For the text-containing cell, return its midpoint in (X, Y) coordinate format. 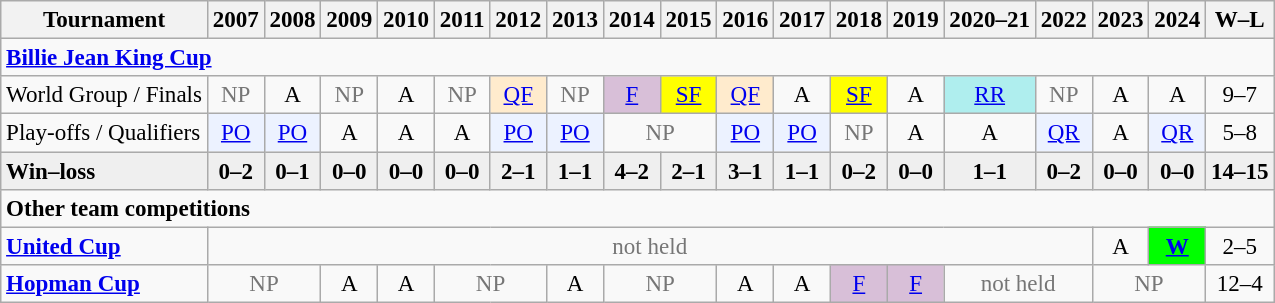
United Cup (104, 246)
0–1 (292, 171)
Play-offs / Qualifiers (104, 133)
Billie Jean King Cup (638, 58)
9–7 (1240, 95)
Tournament (104, 20)
2023 (1120, 20)
2009 (350, 20)
14–15 (1240, 171)
5–8 (1240, 133)
2011 (462, 20)
Win–loss (104, 171)
2008 (292, 20)
2019 (916, 20)
2017 (802, 20)
World Group / Finals (104, 95)
2024 (1178, 20)
2016 (746, 20)
2018 (858, 20)
2020–21 (990, 20)
2007 (236, 20)
W (1178, 246)
4–2 (632, 171)
3–1 (746, 171)
2012 (518, 20)
2–5 (1240, 246)
RR (990, 95)
2010 (406, 20)
2014 (632, 20)
Other team competitions (638, 209)
2022 (1064, 20)
Hopman Cup (104, 284)
2015 (688, 20)
2013 (576, 20)
12–4 (1240, 284)
W–L (1240, 20)
